Scan for the cell matching the given text and deliver its (X, Y) coordinate at center. 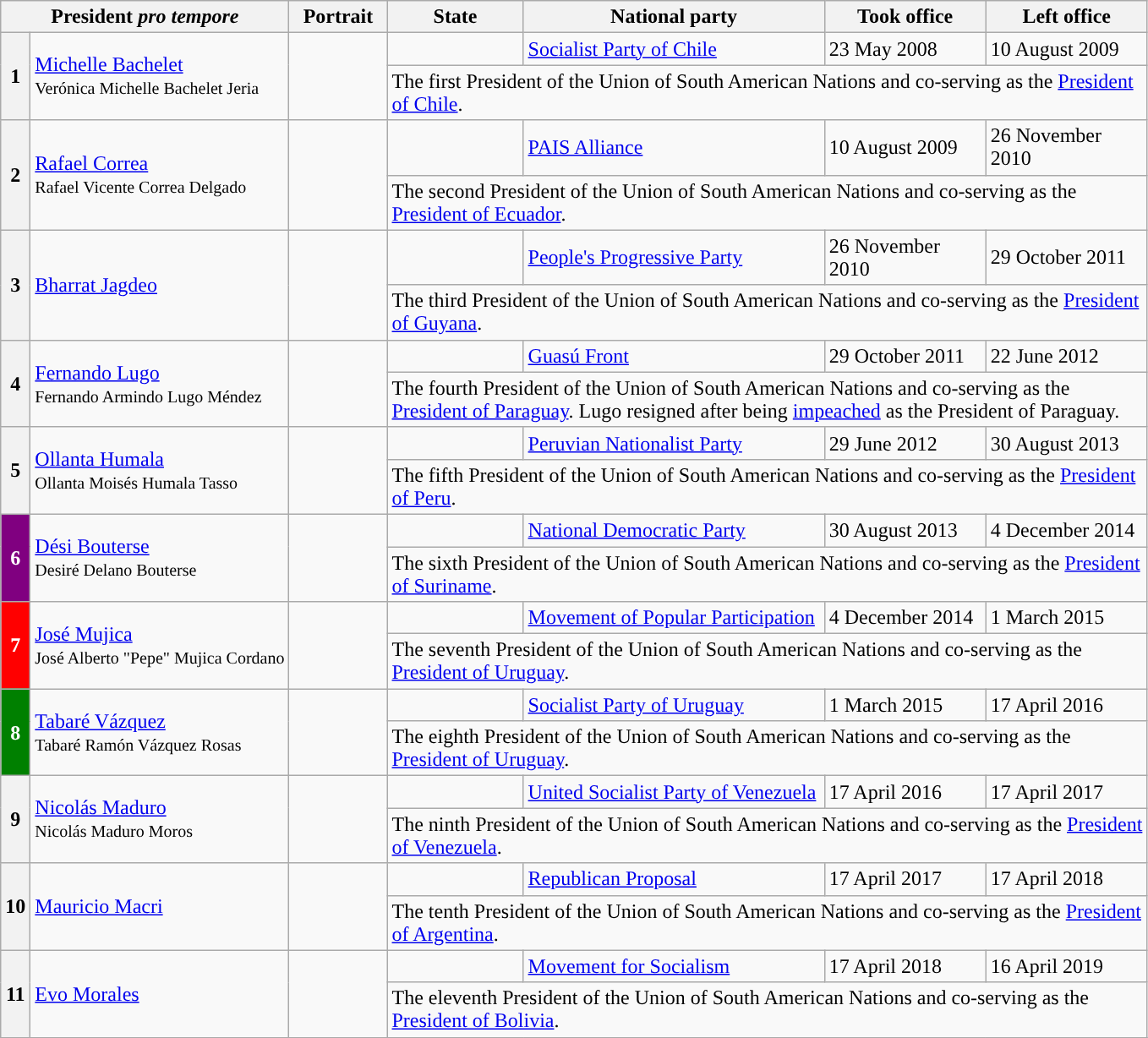
5 (15, 470)
The fifth President of the Union of South American Nations and co-serving as the President of Peru. (768, 487)
The sixth President of the Union of South American Nations and co-serving as the President of Suriname. (768, 573)
1 (15, 76)
United Socialist Party of Venezuela (674, 792)
Dési BouterseDesiré Delano Bouterse (160, 558)
6 (15, 558)
The third President of the Union of South American Nations and co-serving as the President of Guyana. (768, 313)
Took office (905, 17)
The first President of the Union of South American Nations and co-serving as the President of Chile. (768, 93)
National party (674, 17)
8 (15, 732)
Rafael CorreaRafael Vicente Correa Delgado (160, 175)
National Democratic Party (674, 530)
10 (15, 906)
7 (15, 646)
President pro tempore (145, 17)
State (455, 17)
Tabaré VázquezTabaré Ramón Vázquez Rosas (160, 732)
3 (15, 285)
People's Progressive Party (674, 257)
23 May 2008 (905, 49)
Ollanta HumalaOllanta Moisés Humala Tasso (160, 470)
16 April 2019 (1067, 966)
Movement of Popular Participation (674, 618)
The seventh President of the Union of South American Nations and co-serving as the President of Uruguay. (768, 661)
Nicolás MaduroNicolás Maduro Moros (160, 820)
Fernando LugoFernando Armindo Lugo Méndez (160, 384)
9 (15, 820)
The tenth President of the Union of South American Nations and co-serving as the President of Argentina. (768, 923)
Michelle BacheletVerónica Michelle Bachelet Jeria (160, 76)
22 June 2012 (1067, 356)
2 (15, 175)
Movement for Socialism (674, 966)
The ninth President of the Union of South American Nations and co-serving as the President of Venezuela. (768, 835)
Peruvian Nationalist Party (674, 443)
Socialist Party of Uruguay (674, 705)
Left office (1067, 17)
Portrait (338, 17)
4 (15, 384)
PAIS Alliance (674, 147)
Guasú Front (674, 356)
Bharrat Jagdeo (160, 285)
Republican Proposal (674, 879)
The second President of the Union of South American Nations and co-serving as the President of Ecuador. (768, 203)
Evo Morales (160, 994)
Socialist Party of Chile (674, 49)
José MujicaJosé Alberto "Pepe" Mujica Cordano (160, 646)
Mauricio Macri (160, 906)
29 June 2012 (905, 443)
11 (15, 994)
The eighth President of the Union of South American Nations and co-serving as the President of Uruguay. (768, 749)
The eleventh President of the Union of South American Nations and co-serving as the President of Bolivia. (768, 1009)
